Provide the (x, y) coordinate of the cell's center where the given text is located.  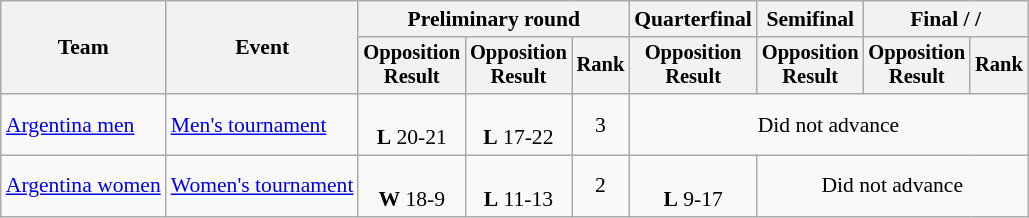
Semifinal (810, 19)
L 11-13 (518, 186)
W 18-9 (412, 186)
Quarterfinal (693, 19)
L 17-22 (518, 124)
L 20-21 (412, 124)
Argentina women (84, 186)
Women's tournament (262, 186)
Men's tournament (262, 124)
3 (601, 124)
Team (84, 48)
L 9-17 (693, 186)
Final / / (945, 19)
Argentina men (84, 124)
2 (601, 186)
Event (262, 48)
Preliminary round (494, 19)
